From the cell containing the given text, extract its center point as [x, y] coordinate. 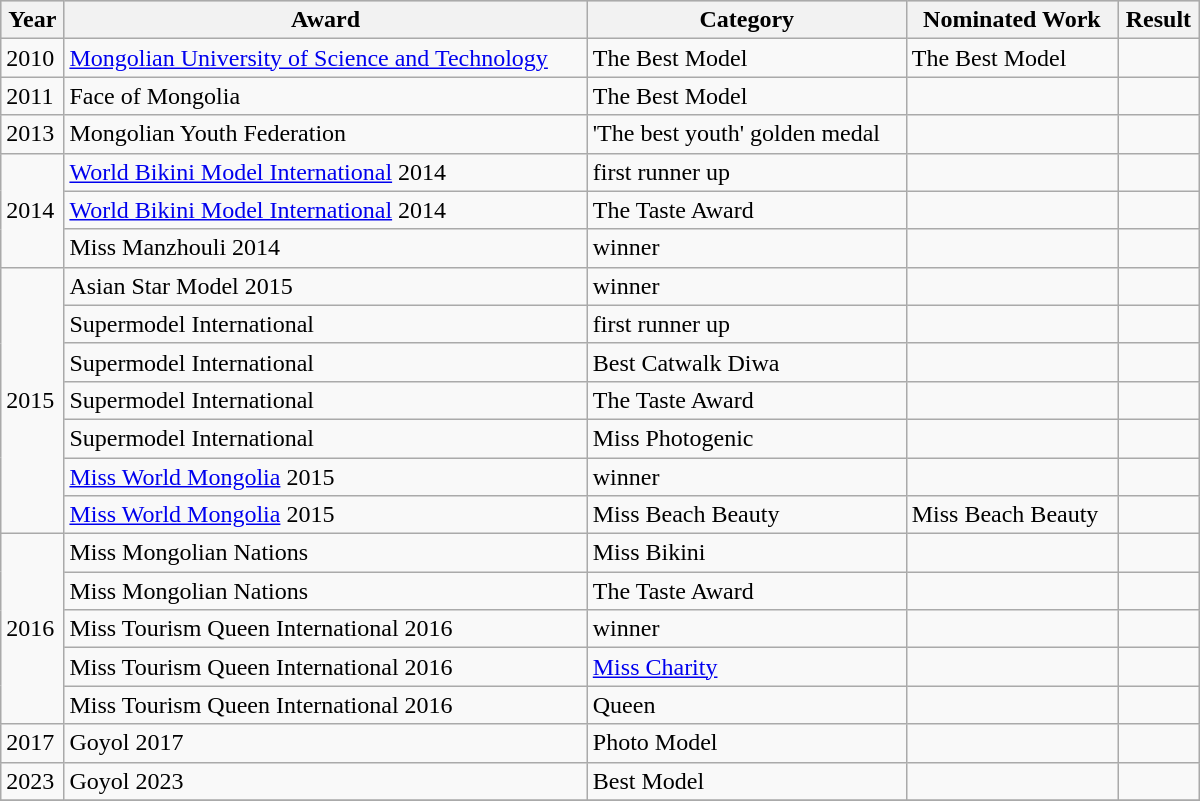
Face of Mongolia [326, 96]
Miss Manzhouli 2014 [326, 248]
2011 [32, 96]
Result [1159, 20]
2016 [32, 629]
2010 [32, 58]
Miss Photogenic [746, 438]
Year [32, 20]
Miss Charity [746, 667]
2017 [32, 743]
Best Model [746, 781]
Goyol 2017 [326, 743]
Mongolian Youth Federation [326, 134]
Queen [746, 705]
Goyol 2023 [326, 781]
Best Catwalk Diwa [746, 362]
'The best youth' golden medal [746, 134]
2013 [32, 134]
Miss Bikini [746, 553]
Award [326, 20]
2015 [32, 400]
Asian Star Model 2015 [326, 286]
Nominated Work [1012, 20]
2023 [32, 781]
Photo Model [746, 743]
2014 [32, 210]
Category [746, 20]
Mongolian University of Science and Technology [326, 58]
